For the text-containing cell, return its midpoint in [X, Y] coordinate format. 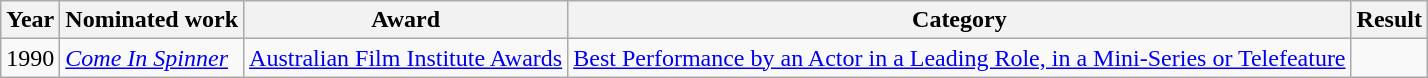
Come In Spinner [152, 58]
Result [1389, 20]
Year [30, 20]
1990 [30, 58]
Australian Film Institute Awards [406, 58]
Award [406, 20]
Category [960, 20]
Nominated work [152, 20]
Best Performance by an Actor in a Leading Role, in a Mini-Series or Telefeature [960, 58]
